Scan for the cell matching the given text and deliver its [X, Y] coordinate at center. 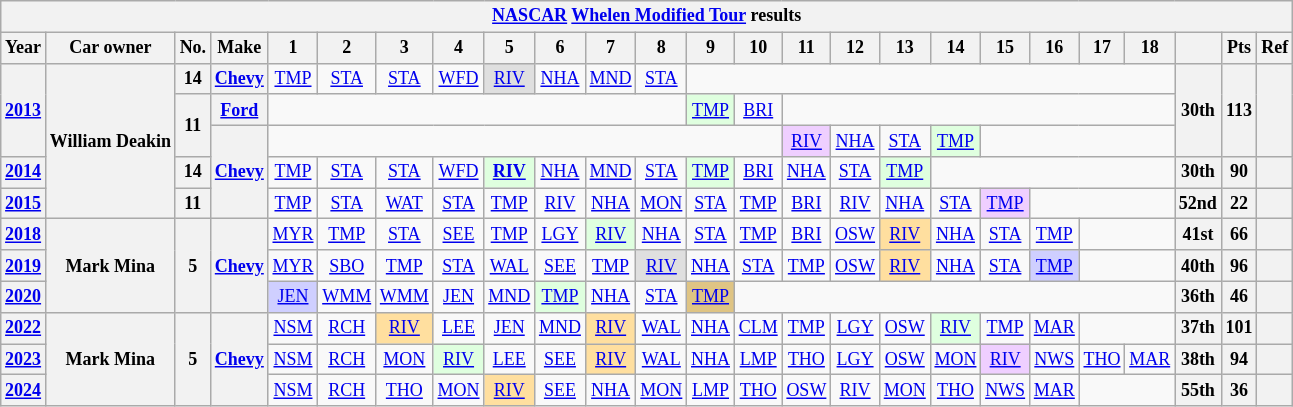
90 [1239, 172]
Make [239, 48]
12 [856, 48]
40th [1198, 266]
10 [758, 48]
94 [1239, 360]
2020 [24, 296]
8 [662, 48]
13 [904, 48]
15 [1006, 48]
1 [293, 48]
101 [1239, 328]
36th [1198, 296]
Ford [239, 110]
2015 [24, 204]
WAT [405, 204]
NASCAR Whelen Modified Tour results [647, 16]
36 [1239, 390]
2019 [24, 266]
66 [1239, 234]
41st [1198, 234]
2022 [24, 328]
4 [458, 48]
113 [1239, 110]
38th [1198, 360]
22 [1239, 204]
SBO [347, 266]
96 [1239, 266]
William Deakin [110, 141]
17 [1102, 48]
2014 [24, 172]
3 [405, 48]
55th [1198, 390]
18 [1150, 48]
No. [192, 48]
2018 [24, 234]
Year [24, 48]
16 [1054, 48]
Car owner [110, 48]
52nd [1198, 204]
7 [610, 48]
6 [560, 48]
Ref [1275, 48]
Pts [1239, 48]
2024 [24, 390]
CLM [758, 328]
9 [711, 48]
2013 [24, 110]
37th [1198, 328]
46 [1239, 296]
2 [347, 48]
2023 [24, 360]
